Detect which cell encompasses the target text, then output its (x, y) center coordinate. 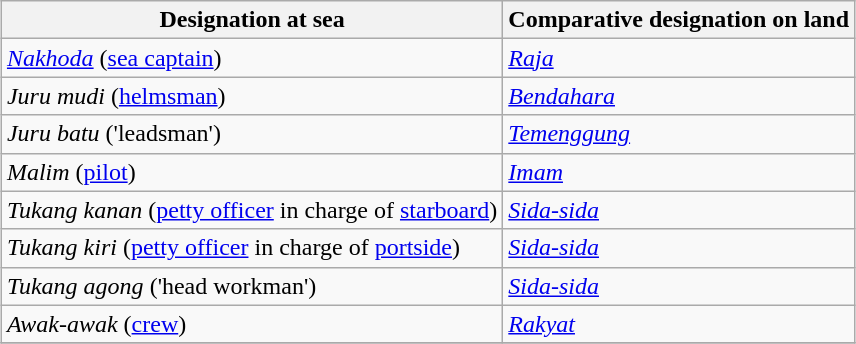
Tukang kanan (petty officer in charge of starboard) (252, 210)
Imam (679, 172)
Awak-awak (crew) (252, 324)
Temenggung (679, 134)
Nakhoda (sea captain) (252, 58)
Raja (679, 58)
Tukang agong ('head workman') (252, 286)
Malim (pilot) (252, 172)
Comparative designation on land (679, 20)
Tukang kiri (petty officer in charge of portside) (252, 248)
Bendahara (679, 96)
Rakyat (679, 324)
Juru mudi (helmsman) (252, 96)
Designation at sea (252, 20)
Juru batu ('leadsman') (252, 134)
